Extract the [X, Y] coordinate from the center of the cell holding the provided text.  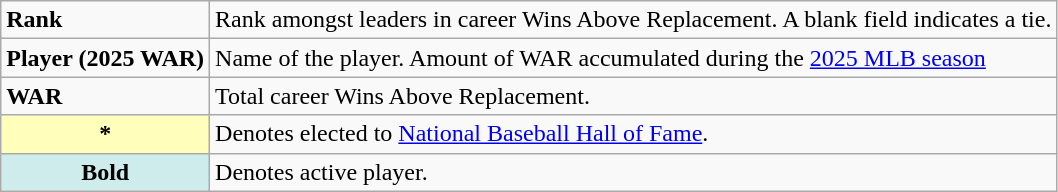
Denotes active player. [634, 172]
* [106, 134]
Rank amongst leaders in career Wins Above Replacement. A blank field indicates a tie. [634, 20]
Denotes elected to National Baseball Hall of Fame. [634, 134]
Rank [106, 20]
Player (2025 WAR) [106, 58]
Total career Wins Above Replacement. [634, 96]
WAR [106, 96]
Bold [106, 172]
Name of the player. Amount of WAR accumulated during the 2025 MLB season [634, 58]
